Capture the cell that displays the provided text and extract its (x, y) central coordinate. 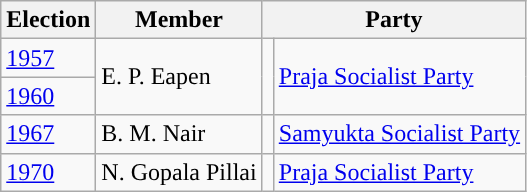
1967 (48, 134)
Election (48, 20)
1960 (48, 96)
Member (179, 20)
E. P. Eapen (179, 77)
1957 (48, 58)
1970 (48, 172)
Party (394, 20)
N. Gopala Pillai (179, 172)
Samyukta Socialist Party (399, 134)
B. M. Nair (179, 134)
